Capture the cell that displays the provided text and extract its (X, Y) central coordinate. 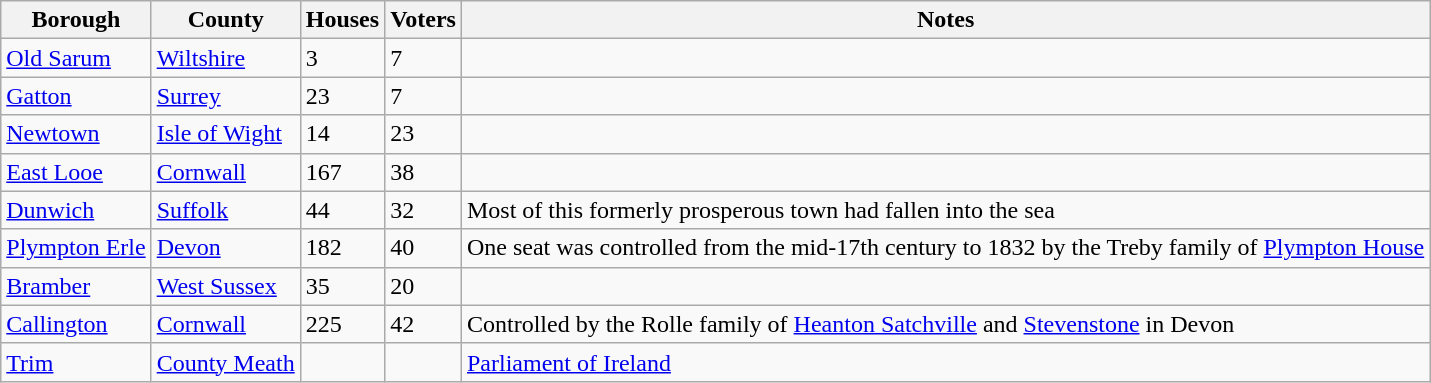
County Meath (226, 362)
20 (424, 286)
One seat was controlled from the mid-17th century to 1832 by the Treby family of Plympton House (945, 248)
County (226, 20)
Most of this formerly prosperous town had fallen into the sea (945, 210)
Notes (945, 20)
32 (424, 210)
Devon (226, 248)
Newtown (76, 134)
225 (342, 324)
Plympton Erle (76, 248)
40 (424, 248)
Voters (424, 20)
35 (342, 286)
Dunwich (76, 210)
Wiltshire (226, 58)
Bramber (76, 286)
West Sussex (226, 286)
44 (342, 210)
167 (342, 172)
Parliament of Ireland (945, 362)
Trim (76, 362)
42 (424, 324)
3 (342, 58)
Houses (342, 20)
Callington (76, 324)
182 (342, 248)
14 (342, 134)
Isle of Wight (226, 134)
Old Sarum (76, 58)
East Looe (76, 172)
38 (424, 172)
Suffolk (226, 210)
Controlled by the Rolle family of Heanton Satchville and Stevenstone in Devon (945, 324)
Borough (76, 20)
Gatton (76, 96)
Surrey (226, 96)
